Extract the (x, y) coordinate from the center of the cell holding the provided text.  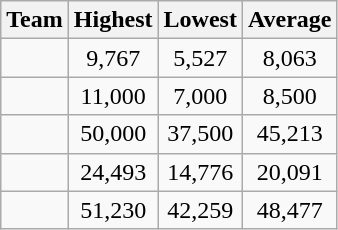
37,500 (200, 134)
20,091 (290, 172)
Team (35, 20)
51,230 (113, 210)
Lowest (200, 20)
24,493 (113, 172)
9,767 (113, 58)
45,213 (290, 134)
8,500 (290, 96)
Average (290, 20)
42,259 (200, 210)
5,527 (200, 58)
7,000 (200, 96)
8,063 (290, 58)
48,477 (290, 210)
11,000 (113, 96)
Highest (113, 20)
14,776 (200, 172)
50,000 (113, 134)
